Provide the [X, Y] coordinate of the cell's center where the given text is located.  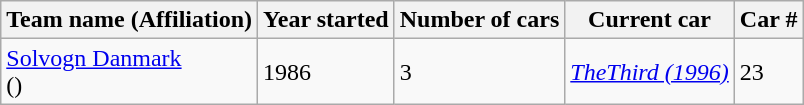
23 [768, 72]
TheThird (1996) [650, 72]
Team name (Affiliation) [130, 20]
Number of cars [480, 20]
Current car [650, 20]
Solvogn Danmark() [130, 72]
1986 [326, 72]
Year started [326, 20]
3 [480, 72]
Car # [768, 20]
